Extract the (X, Y) coordinate from the center of the cell holding the provided text.  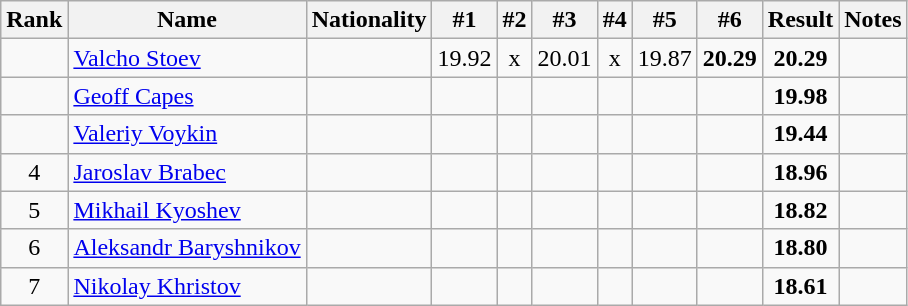
Nikolay Khristov (187, 286)
Rank (34, 20)
#6 (730, 20)
Nationality (369, 20)
Valcho Stoev (187, 58)
#3 (564, 20)
#1 (464, 20)
#4 (614, 20)
6 (34, 248)
18.80 (800, 248)
19.87 (664, 58)
5 (34, 210)
Jaroslav Brabec (187, 172)
Valeriy Voykin (187, 134)
19.44 (800, 134)
Name (187, 20)
19.92 (464, 58)
#2 (514, 20)
Mikhail Kyoshev (187, 210)
Aleksandr Baryshnikov (187, 248)
Notes (873, 20)
Result (800, 20)
19.98 (800, 96)
18.61 (800, 286)
Geoff Capes (187, 96)
#5 (664, 20)
20.01 (564, 58)
18.96 (800, 172)
18.82 (800, 210)
4 (34, 172)
7 (34, 286)
